Provide the [x, y] coordinate of the cell's center where the given text is located.  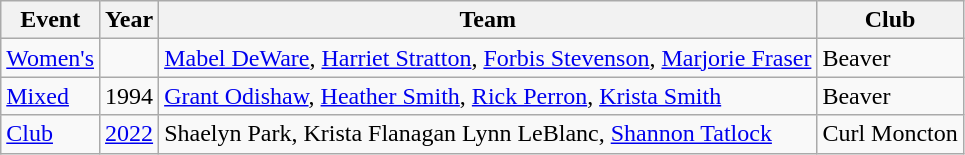
Year [130, 20]
Women's [50, 58]
2022 [130, 134]
Mixed [50, 96]
1994 [130, 96]
Shaelyn Park, Krista Flanagan Lynn LeBlanc, Shannon Tatlock [488, 134]
Team [488, 20]
Mabel DeWare, Harriet Stratton, Forbis Stevenson, Marjorie Fraser [488, 58]
Curl Moncton [890, 134]
Event [50, 20]
Grant Odishaw, Heather Smith, Rick Perron, Krista Smith [488, 96]
